Find where the given text appears and provide that cell's center as [x, y] coordinate. 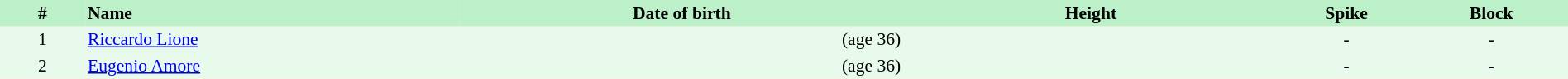
Block [1491, 13]
Eugenio Amore [273, 66]
Spike [1346, 13]
1 [43, 40]
Name [273, 13]
Height [1090, 13]
Riccardo Lione [273, 40]
Date of birth [681, 13]
2 [43, 66]
# [43, 13]
